Output the [X, Y] coordinate of the center of the cell containing the given text.  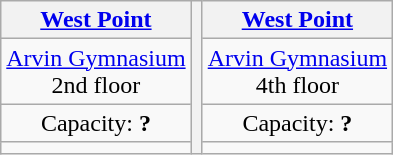
Arvin Gymnasium4th floor [297, 72]
Arvin Gymnasium2nd floor [96, 72]
